Provide the (X, Y) coordinate of the cell's center where the given text is located.  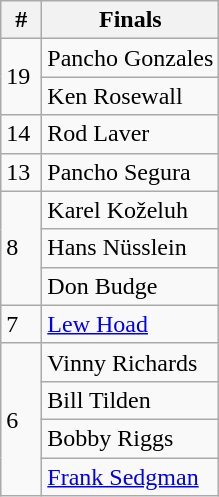
Frank Sedgman (130, 477)
Bobby Riggs (130, 438)
Vinny Richards (130, 362)
Hans Nüsslein (130, 248)
13 (22, 172)
Bill Tilden (130, 400)
Pancho Segura (130, 172)
7 (22, 324)
Karel Koželuh (130, 210)
Finals (130, 20)
Ken Rosewall (130, 96)
19 (22, 77)
Lew Hoad (130, 324)
Pancho Gonzales (130, 58)
Rod Laver (130, 134)
14 (22, 134)
Don Budge (130, 286)
6 (22, 419)
# (22, 20)
8 (22, 248)
